Search for the cell housing the specified text and yield its [X, Y] center coordinate. 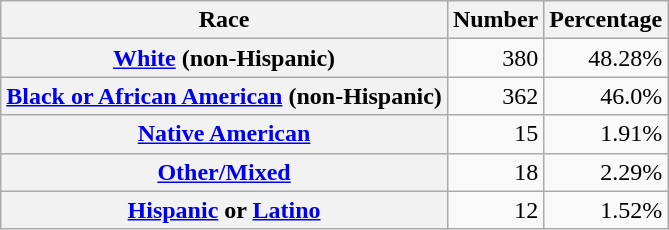
380 [495, 58]
Other/Mixed [224, 172]
Hispanic or Latino [224, 210]
Percentage [606, 20]
2.29% [606, 172]
Number [495, 20]
White (non-Hispanic) [224, 58]
15 [495, 134]
1.91% [606, 134]
Race [224, 20]
Black or African American (non-Hispanic) [224, 96]
18 [495, 172]
48.28% [606, 58]
Native American [224, 134]
1.52% [606, 210]
46.0% [606, 96]
362 [495, 96]
12 [495, 210]
